Detect which cell encompasses the target text, then output its [x, y] center coordinate. 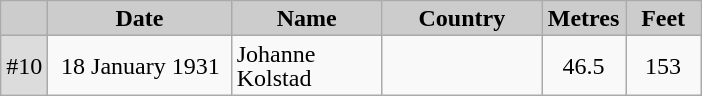
Date [140, 18]
Feet [664, 18]
153 [664, 66]
46.5 [584, 66]
Country [462, 18]
#10 [24, 66]
Johanne Kolstad [306, 66]
Name [306, 18]
Metres [584, 18]
18 January 1931 [140, 66]
